Search for the cell housing the specified text and yield its [X, Y] center coordinate. 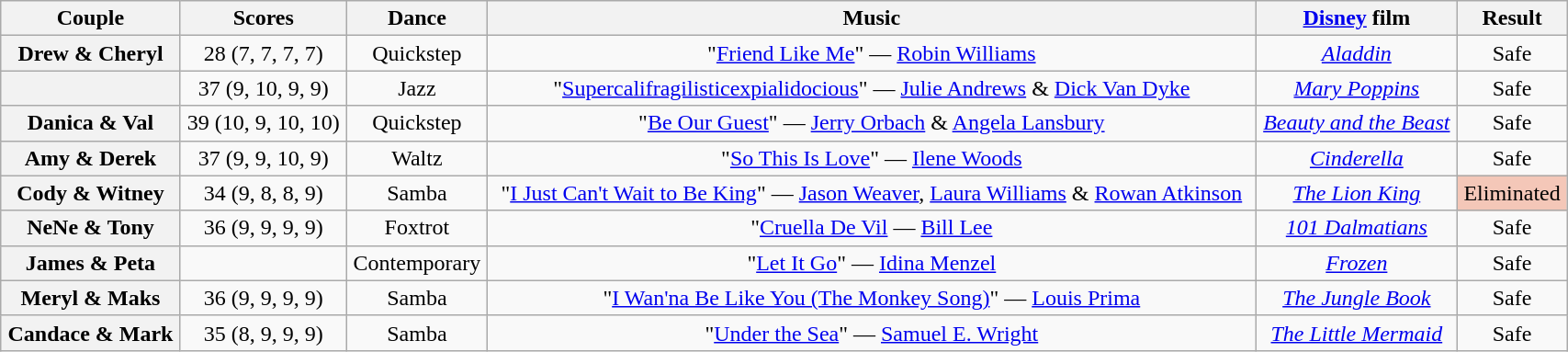
"So This Is Love" — Ilene Woods [871, 158]
Result [1512, 18]
Contemporary [417, 263]
The Jungle Book [1356, 298]
35 (8, 9, 9, 9) [263, 333]
Meryl & Maks [90, 298]
"Cruella De Vil — Bill Lee [871, 228]
The Little Mermaid [1356, 333]
34 (9, 8, 8, 9) [263, 193]
"Under the Sea" — Samuel E. Wright [871, 333]
Drew & Cheryl [90, 53]
39 (10, 9, 10, 10) [263, 123]
Eliminated [1512, 193]
37 (9, 9, 10, 9) [263, 158]
Amy & Derek [90, 158]
Waltz [417, 158]
Danica & Val [90, 123]
James & Peta [90, 263]
"Friend Like Me" — Robin Williams [871, 53]
Foxtrot [417, 228]
Cody & Witney [90, 193]
NeNe & Tony [90, 228]
Couple [90, 18]
Aladdin [1356, 53]
Dance [417, 18]
Disney film [1356, 18]
"Supercalifragilisticexpialidocious" — Julie Andrews & Dick Van Dyke [871, 88]
Mary Poppins [1356, 88]
Jazz [417, 88]
Scores [263, 18]
The Lion King [1356, 193]
Music [871, 18]
Frozen [1356, 263]
"Be Our Guest" — Jerry Orbach & Angela Lansbury [871, 123]
101 Dalmatians [1356, 228]
"I Wan'na Be Like You (The Monkey Song)" — Louis Prima [871, 298]
Cinderella [1356, 158]
28 (7, 7, 7, 7) [263, 53]
37 (9, 10, 9, 9) [263, 88]
Beauty and the Beast [1356, 123]
"Let It Go" — Idina Menzel [871, 263]
"I Just Can't Wait to Be King" — Jason Weaver, Laura Williams & Rowan Atkinson [871, 193]
Candace & Mark [90, 333]
